Pinpoint the cell where the given text exists, returning its (x, y) midpoint coordinate. 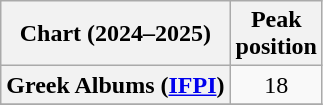
Greek Albums (IFPI) (116, 85)
18 (276, 85)
Peakposition (276, 34)
Chart (2024–2025) (116, 34)
